Extract the (X, Y) coordinate from the center of the cell holding the provided text.  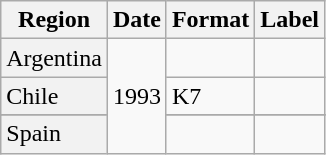
Region (54, 20)
Argentina (54, 58)
Label (290, 20)
Date (136, 20)
Format (210, 20)
1993 (136, 96)
Chile (54, 96)
K7 (210, 96)
Spain (54, 134)
